Output the (X, Y) coordinate of the center of the cell containing the given text.  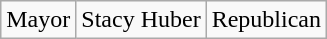
Mayor (38, 20)
Republican (266, 20)
Stacy Huber (141, 20)
